Pinpoint the cell where the given text exists, returning its [X, Y] midpoint coordinate. 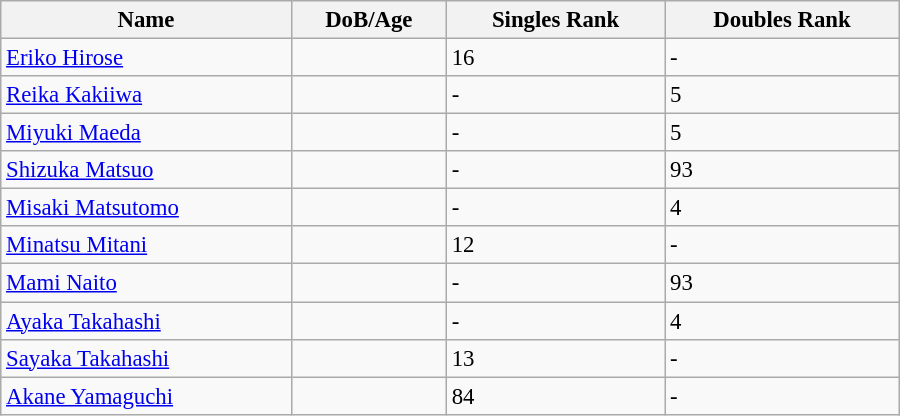
12 [555, 245]
Ayaka Takahashi [146, 321]
13 [555, 358]
Misaki Matsutomo [146, 208]
Mami Naito [146, 283]
16 [555, 58]
Sayaka Takahashi [146, 358]
Reika Kakiiwa [146, 95]
Eriko Hirose [146, 58]
Name [146, 20]
Minatsu Mitani [146, 245]
Singles Rank [555, 20]
84 [555, 396]
Doubles Rank [782, 20]
DoB/Age [368, 20]
Akane Yamaguchi [146, 396]
Shizuka Matsuo [146, 170]
Miyuki Maeda [146, 133]
